Find where the given text appears and provide that cell's center as (x, y) coordinate. 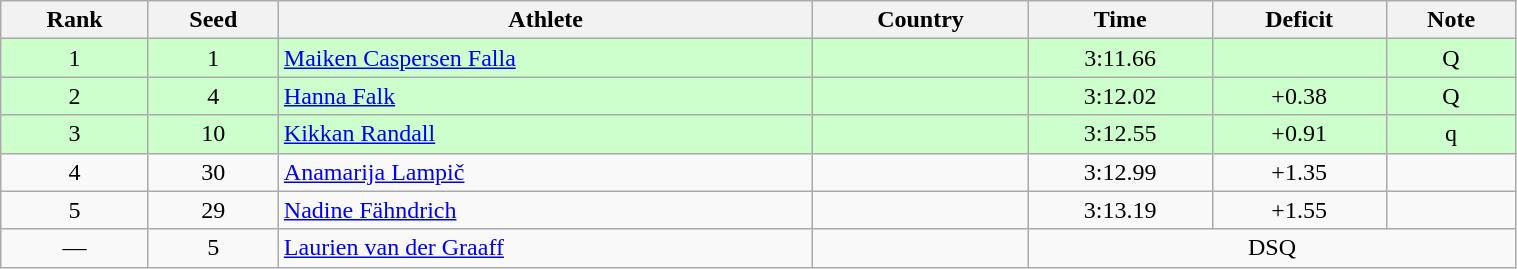
Hanna Falk (546, 96)
30 (213, 172)
Deficit (1299, 20)
3 (75, 134)
Nadine Fähndrich (546, 210)
+1.55 (1299, 210)
Rank (75, 20)
+0.38 (1299, 96)
q (1451, 134)
Note (1451, 20)
+0.91 (1299, 134)
DSQ (1272, 248)
3:11.66 (1120, 58)
3:12.99 (1120, 172)
Country (920, 20)
29 (213, 210)
— (75, 248)
3:13.19 (1120, 210)
Laurien van der Graaff (546, 248)
+1.35 (1299, 172)
3:12.02 (1120, 96)
Kikkan Randall (546, 134)
2 (75, 96)
3:12.55 (1120, 134)
Seed (213, 20)
Maiken Caspersen Falla (546, 58)
Time (1120, 20)
Anamarija Lampič (546, 172)
Athlete (546, 20)
10 (213, 134)
